Output the [X, Y] coordinate of the center of the cell containing the given text.  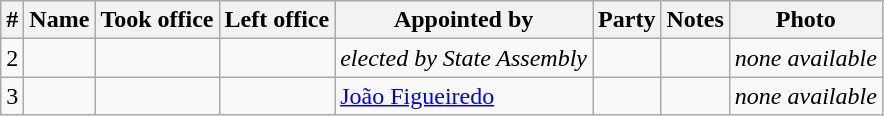
elected by State Assembly [464, 58]
João Figueiredo [464, 96]
Appointed by [464, 20]
Party [627, 20]
Took office [157, 20]
Name [60, 20]
Left office [277, 20]
# [12, 20]
Photo [806, 20]
Notes [695, 20]
3 [12, 96]
2 [12, 58]
